Return the (x, y) coordinate for the center point of the cell that contains the specified text.  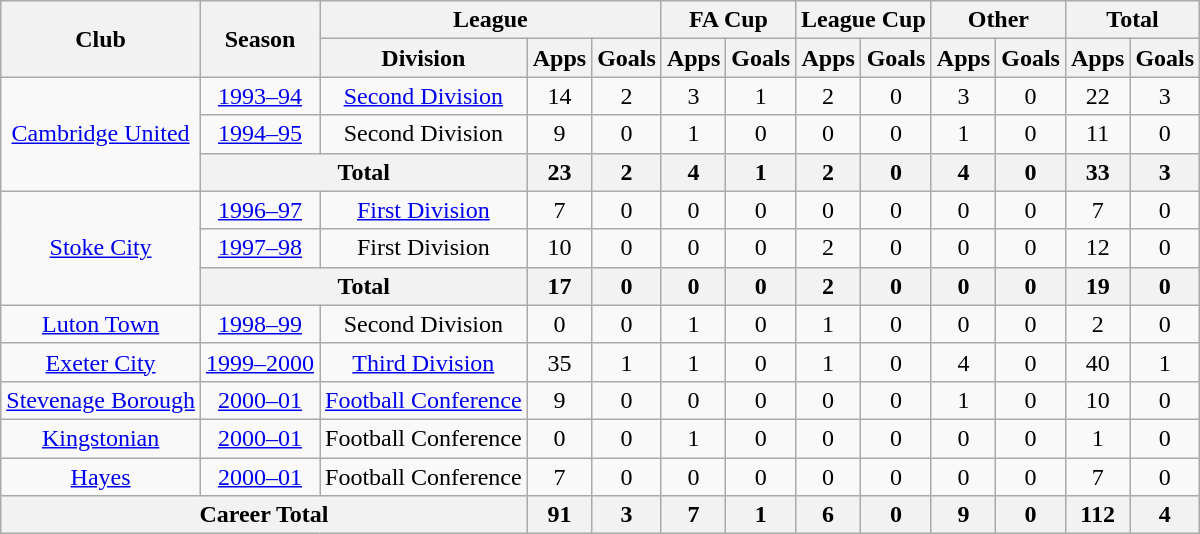
33 (1097, 172)
Cambridge United (101, 134)
6 (828, 515)
1997–98 (260, 248)
1993–94 (260, 96)
40 (1097, 362)
12 (1097, 248)
FA Cup (728, 20)
1996–97 (260, 210)
Hayes (101, 477)
Stoke City (101, 248)
Club (101, 39)
35 (559, 362)
Third Division (424, 362)
Kingstonian (101, 438)
1999–2000 (260, 362)
14 (559, 96)
Luton Town (101, 324)
Division (424, 58)
19 (1097, 286)
11 (1097, 134)
17 (559, 286)
1998–99 (260, 324)
23 (559, 172)
Exeter City (101, 362)
Career Total (264, 515)
Stevenage Borough (101, 400)
League Cup (864, 20)
Other (998, 20)
22 (1097, 96)
112 (1097, 515)
League (491, 20)
Season (260, 39)
91 (559, 515)
1994–95 (260, 134)
